Pinpoint the cell where the given text exists, returning its [x, y] midpoint coordinate. 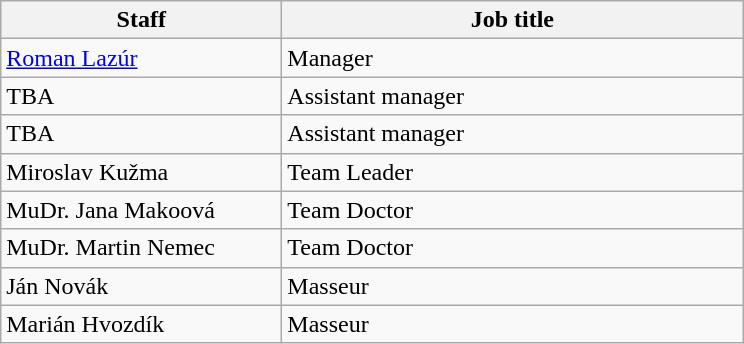
Staff [142, 20]
Roman Lazúr [142, 58]
Miroslav Kužma [142, 172]
Job title [512, 20]
Team Leader [512, 172]
Manager [512, 58]
Ján Novák [142, 286]
Marián Hvozdík [142, 324]
MuDr. Jana Makoová [142, 210]
MuDr. Martin Nemec [142, 248]
